Search for the cell housing the specified text and yield its [x, y] center coordinate. 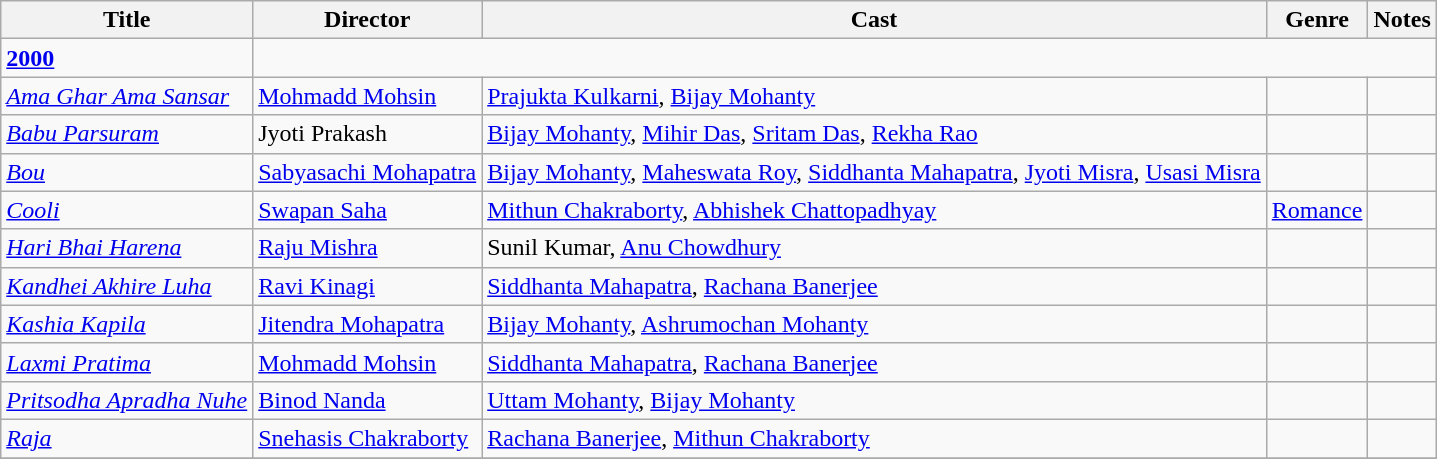
Laxmi Pratima [127, 362]
Genre [1317, 20]
Kashia Kapila [127, 324]
Cast [874, 20]
Sabyasachi Mohapatra [368, 172]
Binod Nanda [368, 400]
Kandhei Akhire Luha [127, 286]
Jitendra Mohapatra [368, 324]
Raja [127, 438]
Rachana Banerjee, Mithun Chakraborty [874, 438]
Romance [1317, 210]
Mithun Chakraborty, Abhishek Chattopadhyay [874, 210]
Babu Parsuram [127, 134]
Cooli [127, 210]
2000 [127, 58]
Bijay Mohanty, Mihir Das, Sritam Das, Rekha Rao [874, 134]
Pritsodha Apradha Nuhe [127, 400]
Bou [127, 172]
Uttam Mohanty, Bijay Mohanty [874, 400]
Title [127, 20]
Raju Mishra [368, 248]
Snehasis Chakraborty [368, 438]
Swapan Saha [368, 210]
Sunil Kumar, Anu Chowdhury [874, 248]
Prajukta Kulkarni, Bijay Mohanty [874, 96]
Ama Ghar Ama Sansar [127, 96]
Jyoti Prakash [368, 134]
Notes [1402, 20]
Bijay Mohanty, Ashrumochan Mohanty [874, 324]
Ravi Kinagi [368, 286]
Bijay Mohanty, Maheswata Roy, Siddhanta Mahapatra, Jyoti Misra, Usasi Misra [874, 172]
Hari Bhai Harena [127, 248]
Director [368, 20]
